Find where the given text appears and provide that cell's center as [X, Y] coordinate. 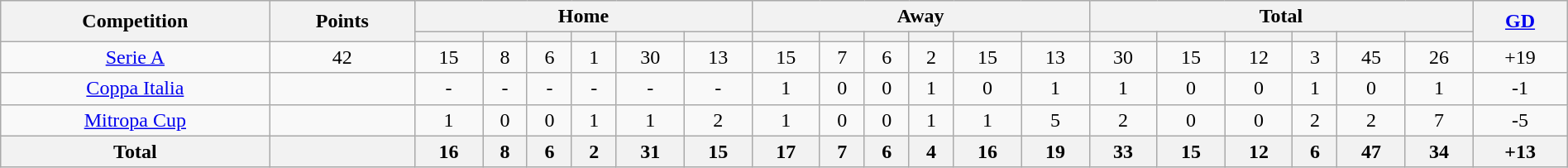
19 [1055, 151]
34 [1439, 151]
42 [342, 57]
26 [1439, 57]
5 [1055, 120]
31 [650, 151]
33 [1123, 151]
Mitropa Cup [136, 120]
GD [1520, 22]
+19 [1520, 57]
Points [342, 22]
-5 [1520, 120]
Serie A [136, 57]
Away [920, 17]
Home [584, 17]
3 [1315, 57]
47 [1371, 151]
4 [931, 151]
+13 [1520, 151]
17 [786, 151]
45 [1371, 57]
Coppa Italia [136, 89]
Competition [136, 22]
-1 [1520, 89]
